Find where the given text appears and provide that cell's center as [x, y] coordinate. 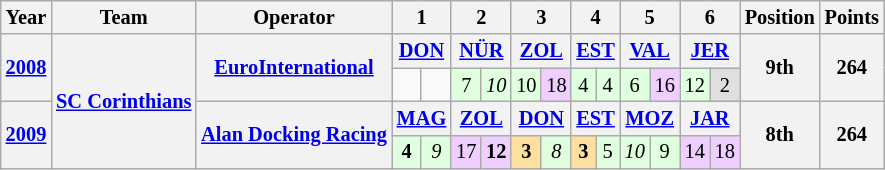
MOZ [650, 118]
NÜR [481, 51]
EuroInternational [294, 68]
VAL [650, 51]
Operator [294, 17]
Team [124, 17]
8th [780, 134]
JER [710, 51]
Points [852, 17]
Position [780, 17]
Year [26, 17]
2009 [26, 134]
8 [556, 152]
14 [695, 152]
2008 [26, 68]
SC Corinthians [124, 102]
1 [422, 17]
Alan Docking Racing [294, 134]
JAR [710, 118]
17 [466, 152]
9th [780, 68]
MAG [422, 118]
16 [665, 85]
7 [466, 85]
